From the cell containing the given text, extract its center point as (x, y) coordinate. 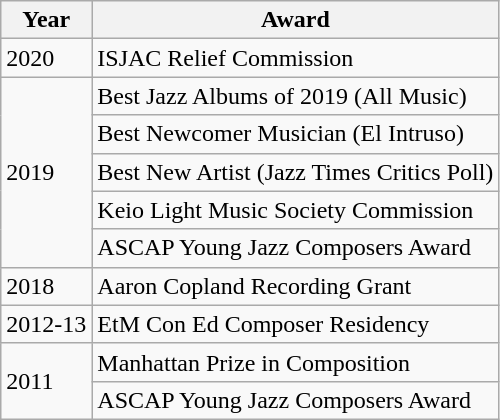
Best New Artist (Jazz Times Critics Poll) (296, 172)
2020 (46, 58)
ISJAC Relief Commission (296, 58)
2011 (46, 381)
Manhattan Prize in Composition (296, 362)
2018 (46, 286)
Award (296, 20)
Aaron Copland Recording Grant (296, 286)
2019 (46, 172)
EtM Con Ed Composer Residency (296, 324)
Best Jazz Albums of 2019 (All Music) (296, 96)
Keio Light Music Society Commission (296, 210)
Year (46, 20)
2012-13 (46, 324)
Best Newcomer Musician (El Intruso) (296, 134)
